Return the (X, Y) coordinate for the center point of the cell that contains the specified text.  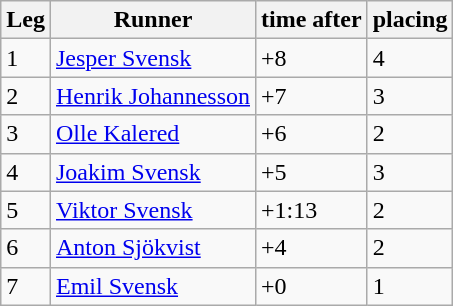
Jesper Svensk (152, 58)
Runner (152, 20)
+6 (312, 134)
+8 (312, 58)
Olle Kalered (152, 134)
Viktor Svensk (152, 210)
Joakim Svensk (152, 172)
Anton Sjökvist (152, 248)
+1:13 (312, 210)
Emil Svensk (152, 286)
placing (410, 20)
time after (312, 20)
6 (26, 248)
+7 (312, 96)
5 (26, 210)
+4 (312, 248)
7 (26, 286)
Henrik Johannesson (152, 96)
+0 (312, 286)
Leg (26, 20)
+5 (312, 172)
